Find where the given text appears and provide that cell's center as (X, Y) coordinate. 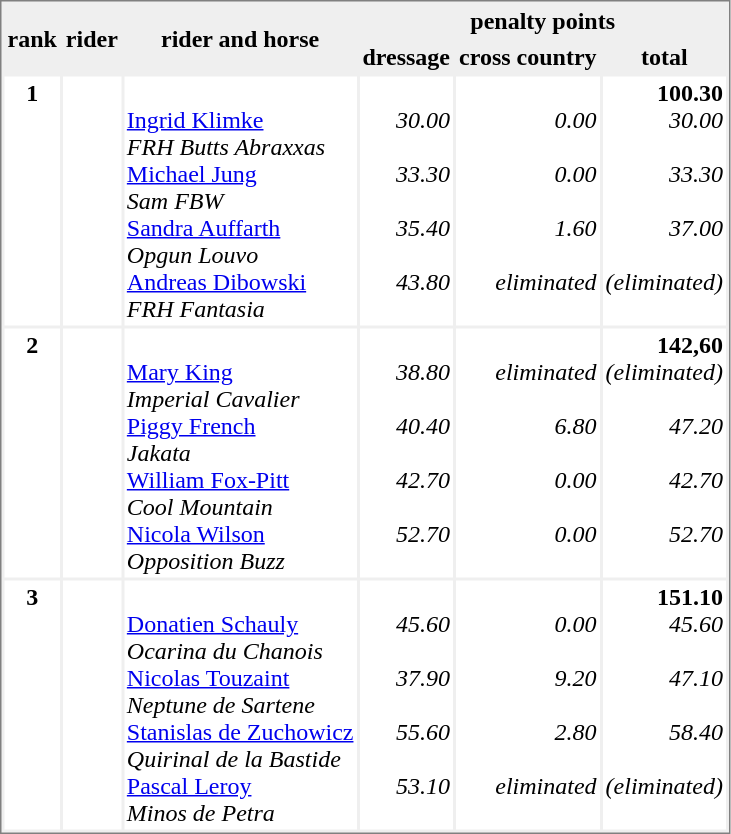
total (664, 56)
Mary KingImperial CavalierPiggy FrenchJakataWilliam Fox-PittCool MountainNicola WilsonOpposition Buzz (240, 452)
38.8040.4042.7052.70 (406, 452)
cross country (528, 56)
Donatien SchaulyOcarina du ChanoisNicolas TouzaintNeptune de SarteneStanislas de ZuchowiczQuirinal de la BastidePascal LeroyMinos de Petra (240, 704)
Ingrid KlimkeFRH Butts AbraxxasMichael JungSam FBWSandra AuffarthOpgun LouvoAndreas DibowskiFRH Fantasia (240, 200)
rider (92, 38)
penalty points (542, 20)
0.009.202.80eliminated (528, 704)
1 (32, 200)
0.000.001.60eliminated (528, 200)
30.0033.3035.4043.80 (406, 200)
142,60 (eliminated)47.2042.7052.70 (664, 452)
100.30 30.0033.3037.00(eliminated) (664, 200)
45.6037.9055.6053.10 (406, 704)
3 (32, 704)
eliminated6.800.000.00 (528, 452)
dressage (406, 56)
rider and horse (240, 38)
rank (32, 38)
151.10 45.6047.1058.40(eliminated) (664, 704)
2 (32, 452)
